Return (x, y) of the center of cell containing provided text 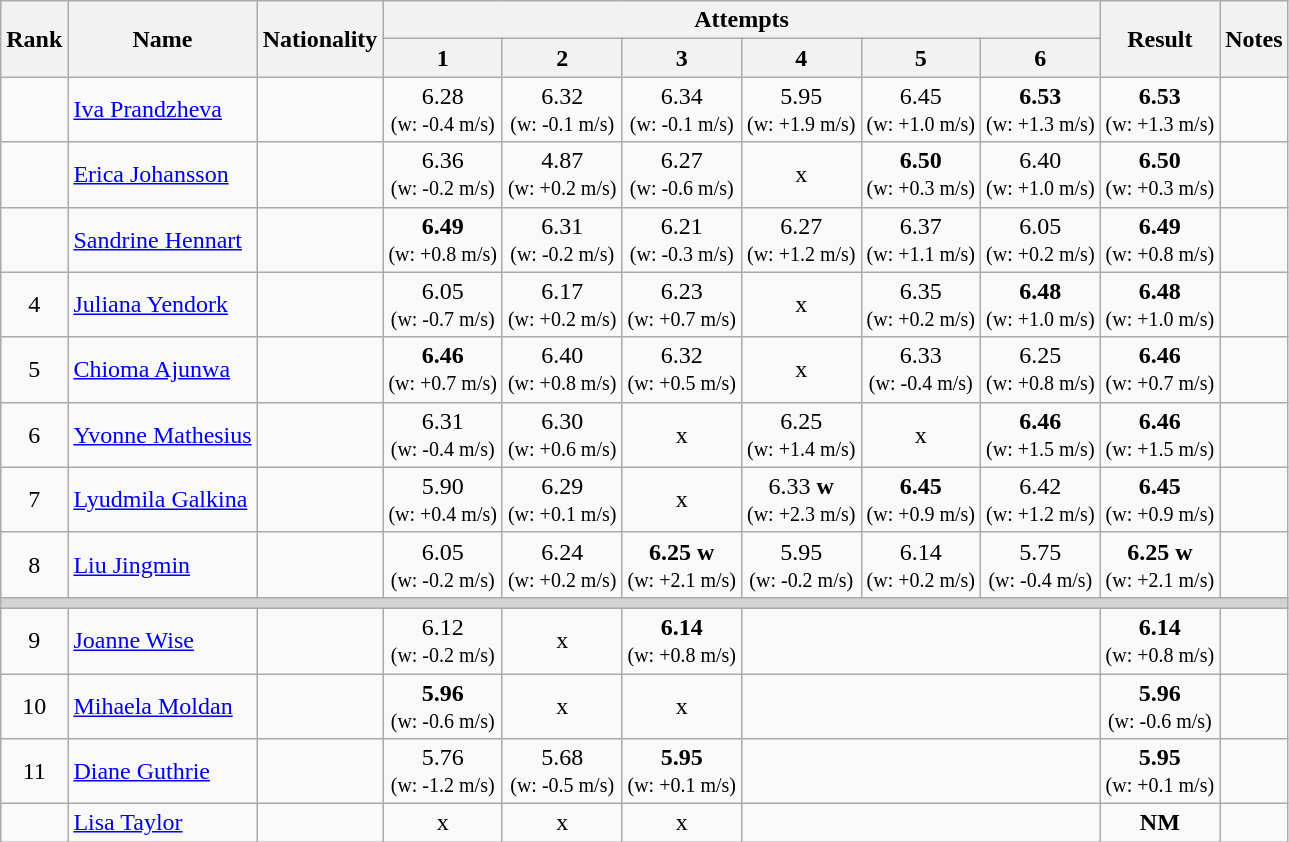
6.53 (w: +1.3 m/s) (1160, 110)
NM (1160, 823)
6.48(w: +1.0 m/s) (1041, 304)
Joanne Wise (162, 640)
6.21(w: -0.3 m/s) (682, 240)
10 (34, 706)
Result (1160, 39)
6.30(w: +0.6 m/s) (562, 434)
6.40(w: +1.0 m/s) (1041, 174)
5.95(w: +1.9 m/s) (801, 110)
6.45(w: +0.9 m/s) (921, 500)
Mihaela Moldan (162, 706)
6.31(w: -0.2 m/s) (562, 240)
6.29(w: +0.1 m/s) (562, 500)
6.37(w: +1.1 m/s) (921, 240)
6.32(w: +0.5 m/s) (682, 370)
6.25(w: +1.4 m/s) (801, 434)
6.49 (w: +0.8 m/s) (1160, 240)
4.87(w: +0.2 m/s) (562, 174)
Nationality (320, 39)
6.48 (w: +1.0 m/s) (1160, 304)
5.68(w: -0.5 m/s) (562, 772)
7 (34, 500)
Rank (34, 39)
6.32(w: -0.1 m/s) (562, 110)
6.42(w: +1.2 m/s) (1041, 500)
6.33(w: -0.4 m/s) (921, 370)
6.35(w: +0.2 m/s) (921, 304)
6.40(w: +0.8 m/s) (562, 370)
5.76(w: -1.2 m/s) (443, 772)
Lisa Taylor (162, 823)
6.36(w: -0.2 m/s) (443, 174)
6.27(w: -0.6 m/s) (682, 174)
Lyudmila Galkina (162, 500)
6.45 (w: +0.9 m/s) (1160, 500)
Sandrine Hennart (162, 240)
5.75(w: -0.4 m/s) (1041, 564)
6.50 (w: +0.3 m/s) (1160, 174)
6.50(w: +0.3 m/s) (921, 174)
Yvonne Mathesius (162, 434)
6.23(w: +0.7 m/s) (682, 304)
6.49(w: +0.8 m/s) (443, 240)
6.25(w: +0.8 m/s) (1041, 370)
Diane Guthrie (162, 772)
6.14(w: +0.8 m/s) (682, 640)
6.17(w: +0.2 m/s) (562, 304)
5.95(w: -0.2 m/s) (801, 564)
Attempts (742, 20)
6.14 (w: +0.8 m/s) (1160, 640)
Chioma Ajunwa (162, 370)
Notes (1254, 39)
Erica Johansson (162, 174)
6.27(w: +1.2 m/s) (801, 240)
Name (162, 39)
6.31(w: -0.4 m/s) (443, 434)
6.28(w: -0.4 m/s) (443, 110)
2 (562, 58)
6.33 w (w: +2.3 m/s) (801, 500)
6.46(w: +0.7 m/s) (443, 370)
6.46(w: +1.5 m/s) (1041, 434)
5.96(w: -0.6 m/s) (443, 706)
6.05(w: +0.2 m/s) (1041, 240)
5.95(w: +0.1 m/s) (682, 772)
Iva Prandzheva (162, 110)
6.46 (w: +0.7 m/s) (1160, 370)
9 (34, 640)
6.05(w: -0.2 m/s) (443, 564)
6.24(w: +0.2 m/s) (562, 564)
8 (34, 564)
6.45(w: +1.0 m/s) (921, 110)
6.53(w: +1.3 m/s) (1041, 110)
5.95 (w: +0.1 m/s) (1160, 772)
1 (443, 58)
5.96 (w: -0.6 m/s) (1160, 706)
Juliana Yendork (162, 304)
6.05(w: -0.7 m/s) (443, 304)
6.12(w: -0.2 m/s) (443, 640)
3 (682, 58)
Liu Jingmin (162, 564)
5.90(w: +0.4 m/s) (443, 500)
6.46 (w: +1.5 m/s) (1160, 434)
6.14(w: +0.2 m/s) (921, 564)
6.34(w: -0.1 m/s) (682, 110)
11 (34, 772)
